Pinpoint the cell where the given text exists, returning its (x, y) midpoint coordinate. 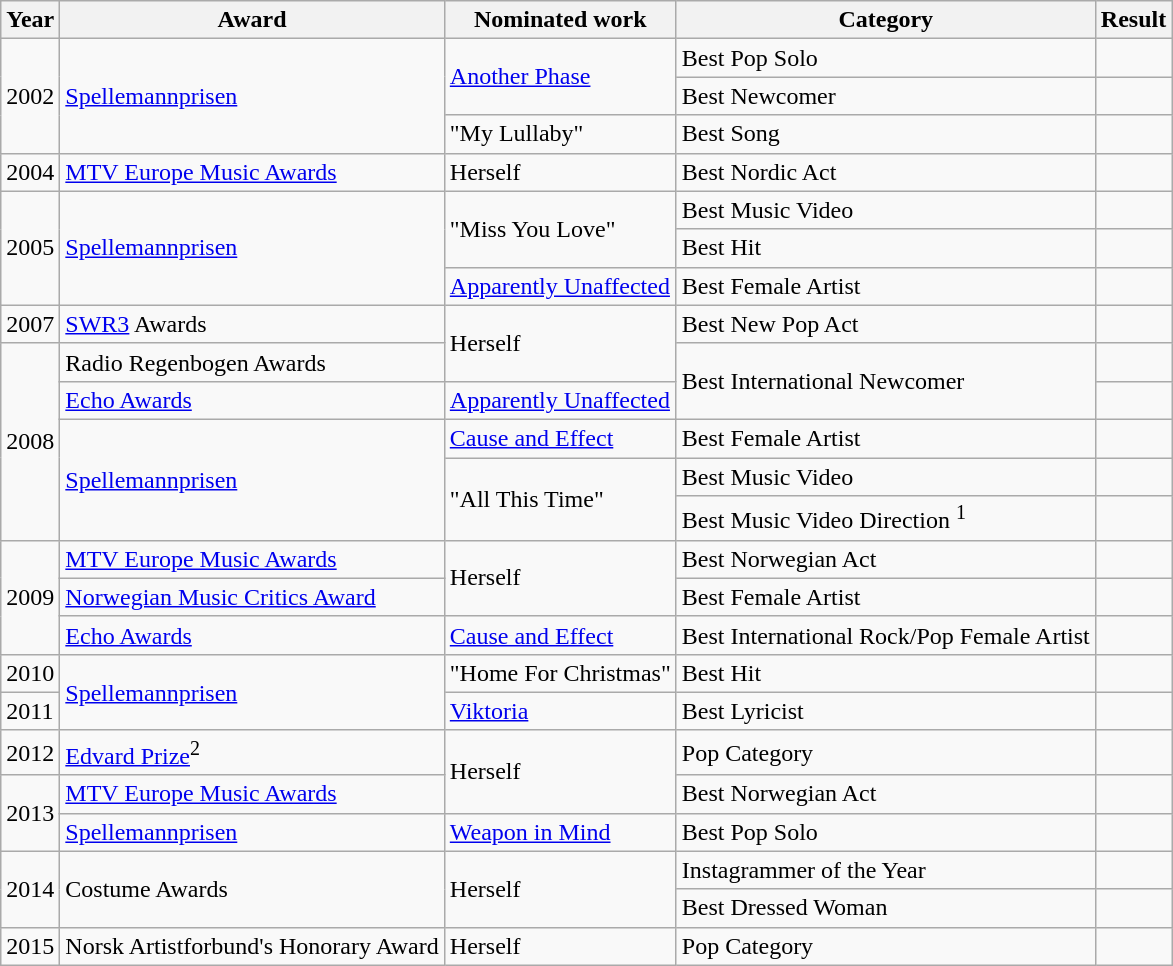
Best International Newcomer (886, 381)
"My Lullaby" (560, 134)
Result (1133, 20)
Best Music Video Direction 1 (886, 518)
2015 (30, 946)
2012 (30, 752)
Instagrammer of the Year (886, 870)
Best Newcomer (886, 96)
Best Lyricist (886, 711)
2005 (30, 248)
2008 (30, 442)
Category (886, 20)
Another Phase (560, 77)
Year (30, 20)
2009 (30, 597)
Best New Pop Act (886, 324)
Viktoria (560, 711)
Edvard Prize2 (252, 752)
2013 (30, 813)
"Home For Christmas" (560, 673)
Norwegian Music Critics Award (252, 597)
2014 (30, 889)
"Miss You Love" (560, 229)
Nominated work (560, 20)
SWR3 Awards (252, 324)
"All This Time" (560, 500)
2002 (30, 96)
2010 (30, 673)
2011 (30, 711)
Norsk Artistforbund's Honorary Award (252, 946)
2004 (30, 172)
Best Dressed Woman (886, 908)
Radio Regenbogen Awards (252, 362)
Best International Rock/Pop Female Artist (886, 635)
Costume Awards (252, 889)
Best Song (886, 134)
2007 (30, 324)
Best Nordic Act (886, 172)
Award (252, 20)
Weapon in Mind (560, 832)
